For the text-containing cell, return its midpoint in [X, Y] coordinate format. 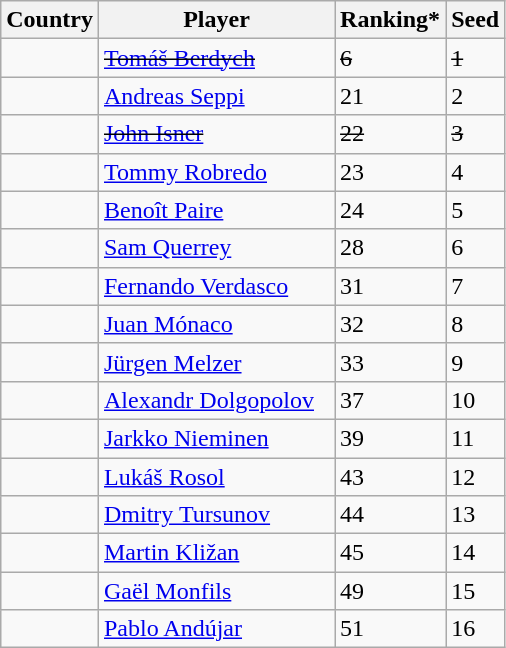
Lukáš Rosol [216, 477]
4 [476, 172]
32 [390, 324]
23 [390, 172]
39 [390, 438]
49 [390, 591]
John Isner [216, 134]
9 [476, 362]
45 [390, 553]
24 [390, 210]
31 [390, 286]
Juan Mónaco [216, 324]
13 [476, 515]
Dmitry Tursunov [216, 515]
Pablo Andújar [216, 629]
14 [476, 553]
Ranking* [390, 20]
8 [476, 324]
3 [476, 134]
15 [476, 591]
Country [50, 20]
Fernando Verdasco [216, 286]
11 [476, 438]
1 [476, 58]
43 [390, 477]
Benoît Paire [216, 210]
Tomáš Berdych [216, 58]
21 [390, 96]
Andreas Seppi [216, 96]
16 [476, 629]
Martin Kližan [216, 553]
Seed [476, 20]
12 [476, 477]
33 [390, 362]
Tommy Robredo [216, 172]
5 [476, 210]
22 [390, 134]
44 [390, 515]
Player [216, 20]
51 [390, 629]
2 [476, 96]
Jürgen Melzer [216, 362]
28 [390, 248]
Alexandr Dolgopolov [216, 400]
10 [476, 400]
7 [476, 286]
Gaël Monfils [216, 591]
Jarkko Nieminen [216, 438]
Sam Querrey [216, 248]
37 [390, 400]
